Return (x, y) of the center of cell containing provided text 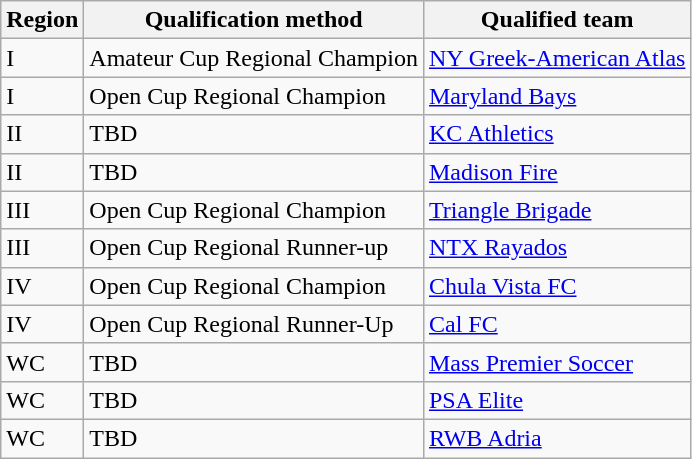
Amateur Cup Regional Champion (254, 58)
Triangle Brigade (556, 210)
Maryland Bays (556, 96)
Open Cup Regional Runner-Up (254, 324)
Region (42, 20)
Open Cup Regional Runner-up (254, 248)
PSA Elite (556, 400)
RWB Adria (556, 438)
NTX Rayados (556, 248)
NY Greek-American Atlas (556, 58)
Qualified team (556, 20)
Chula Vista FC (556, 286)
Madison Fire (556, 172)
Mass Premier Soccer (556, 362)
KC Athletics (556, 134)
Qualification method (254, 20)
Cal FC (556, 324)
